Output the (x, y) coordinate of the center of the cell containing the given text.  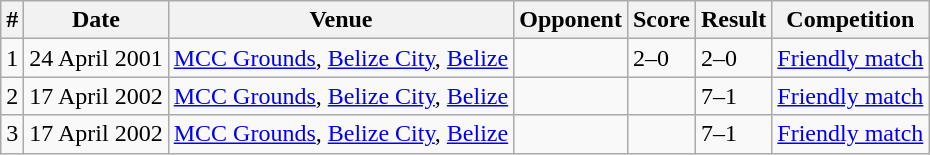
Opponent (571, 20)
Result (733, 20)
2 (12, 96)
# (12, 20)
Venue (340, 20)
Competition (850, 20)
3 (12, 134)
Score (661, 20)
Date (96, 20)
24 April 2001 (96, 58)
1 (12, 58)
